Output the (x, y) coordinate of the center of the cell containing the given text.  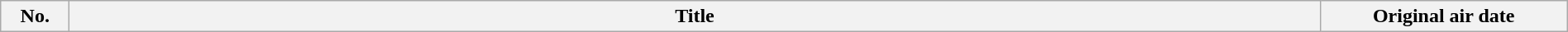
No. (35, 16)
Title (695, 16)
Original air date (1444, 16)
